Capture the cell that displays the provided text and extract its (x, y) central coordinate. 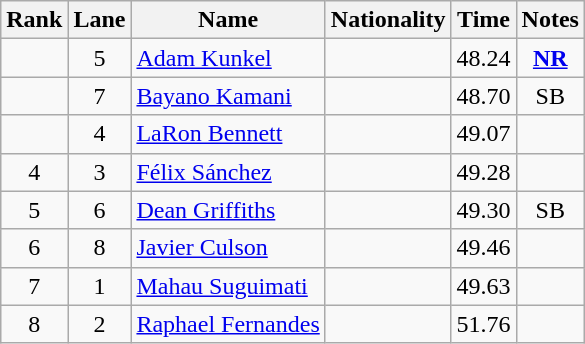
49.30 (484, 210)
49.07 (484, 134)
Lane (100, 20)
NR (550, 58)
1 (100, 286)
Notes (550, 20)
Bayano Kamani (228, 96)
Javier Culson (228, 248)
Mahau Suguimati (228, 286)
Rank (34, 20)
2 (100, 324)
Time (484, 20)
Name (228, 20)
Nationality (388, 20)
Adam Kunkel (228, 58)
3 (100, 172)
Dean Griffiths (228, 210)
LaRon Bennett (228, 134)
Raphael Fernandes (228, 324)
48.24 (484, 58)
48.70 (484, 96)
51.76 (484, 324)
49.63 (484, 286)
49.46 (484, 248)
49.28 (484, 172)
Félix Sánchez (228, 172)
